Capture the cell that displays the provided text and extract its (x, y) central coordinate. 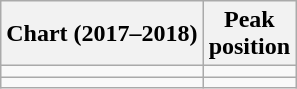
Chart (2017–2018) (102, 34)
Peakposition (249, 34)
